Provide the (x, y) coordinate of the cell's center where the given text is located.  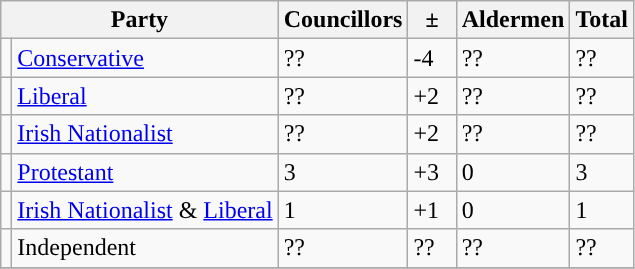
± (432, 20)
+1 (432, 210)
Protestant (145, 172)
Councillors (343, 20)
Aldermen (513, 20)
Liberal (145, 96)
+3 (432, 172)
Irish Nationalist (145, 134)
Total (602, 20)
Independent (145, 248)
Irish Nationalist & Liberal (145, 210)
Party (140, 20)
Conservative (145, 58)
-4 (432, 58)
